Search for the cell housing the specified text and yield its (x, y) center coordinate. 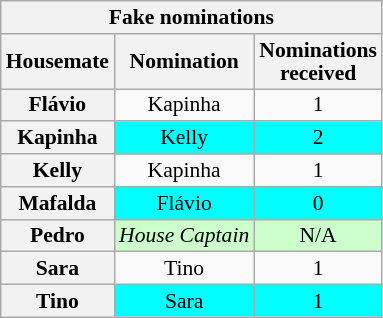
House Captain (184, 236)
Nominationsreceived (318, 62)
Fake nominations (192, 18)
0 (318, 204)
N/A (318, 236)
Pedro (58, 236)
2 (318, 138)
Nomination (184, 62)
Housemate (58, 62)
Mafalda (58, 204)
